Return [X, Y] of the center of cell containing provided text 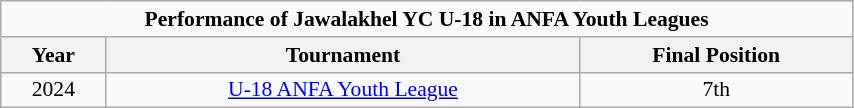
Tournament [343, 55]
2024 [54, 90]
Final Position [716, 55]
7th [716, 90]
Year [54, 55]
Performance of Jawalakhel YC U-18 in ANFA Youth Leagues [427, 19]
U-18 ANFA Youth League [343, 90]
